Search for the cell housing the specified text and yield its [x, y] center coordinate. 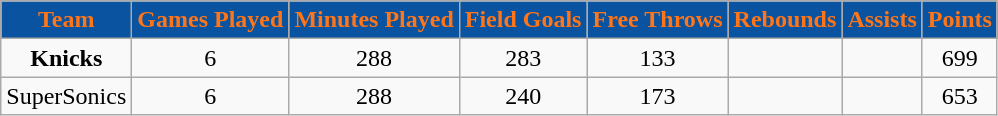
173 [658, 96]
Team [66, 20]
Games Played [210, 20]
240 [523, 96]
Free Throws [658, 20]
Knicks [66, 58]
653 [960, 96]
Minutes Played [374, 20]
Points [960, 20]
Field Goals [523, 20]
Rebounds [785, 20]
Assists [882, 20]
SuperSonics [66, 96]
283 [523, 58]
133 [658, 58]
699 [960, 58]
